Provide the (X, Y) coordinate of the cell's center where the given text is located.  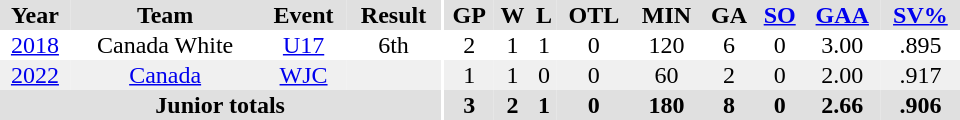
Event (303, 15)
2022 (35, 75)
OTL (594, 15)
GP (469, 15)
180 (667, 105)
W (512, 15)
6th (394, 45)
120 (667, 45)
Year (35, 15)
3.00 (842, 45)
SO (780, 15)
Canada White (166, 45)
.895 (920, 45)
L (544, 15)
2.66 (842, 105)
.906 (920, 105)
8 (728, 105)
U17 (303, 45)
2.00 (842, 75)
GA (728, 15)
6 (728, 45)
GAA (842, 15)
Result (394, 15)
Junior totals (220, 105)
.917 (920, 75)
MIN (667, 15)
WJC (303, 75)
SV% (920, 15)
60 (667, 75)
Canada (166, 75)
Team (166, 15)
3 (469, 105)
2018 (35, 45)
